Provide the [X, Y] coordinate of the cell's center where the given text is located.  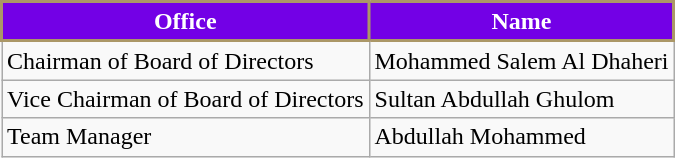
Chairman of Board of Directors [186, 60]
Vice Chairman of Board of Directors [186, 99]
Name [522, 22]
Mohammed Salem Al Dhaheri [522, 60]
Team Manager [186, 137]
Sultan Abdullah Ghulom [522, 99]
Abdullah Mohammed [522, 137]
Office [186, 22]
